Identify which cell holds the provided text, then report its (X, Y) central coordinate. 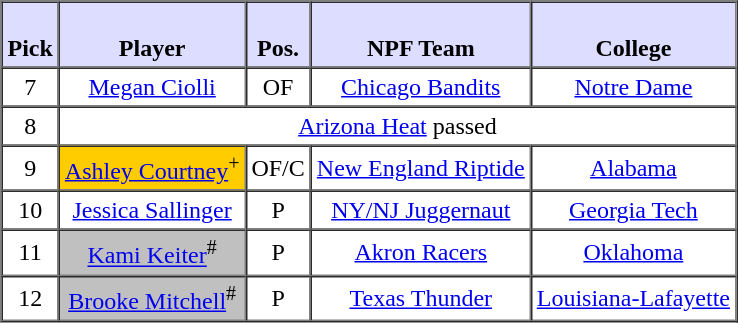
NPF Team (421, 35)
New England Riptide (421, 168)
Jessica Sallinger (152, 210)
Georgia Tech (634, 210)
Pos. (278, 35)
8 (30, 126)
College (634, 35)
OF/C (278, 168)
OF (278, 88)
Louisiana-Lafayette (634, 298)
Oklahoma (634, 252)
11 (30, 252)
Pick (30, 35)
Chicago Bandits (421, 88)
Arizona Heat passed (398, 126)
Texas Thunder (421, 298)
10 (30, 210)
Akron Racers (421, 252)
12 (30, 298)
Alabama (634, 168)
Ashley Courtney+ (152, 168)
9 (30, 168)
Megan Ciolli (152, 88)
NY/NJ Juggernaut (421, 210)
Player (152, 35)
Notre Dame (634, 88)
7 (30, 88)
Brooke Mitchell# (152, 298)
Kami Keiter# (152, 252)
